For the text-containing cell, return its midpoint in [X, Y] coordinate format. 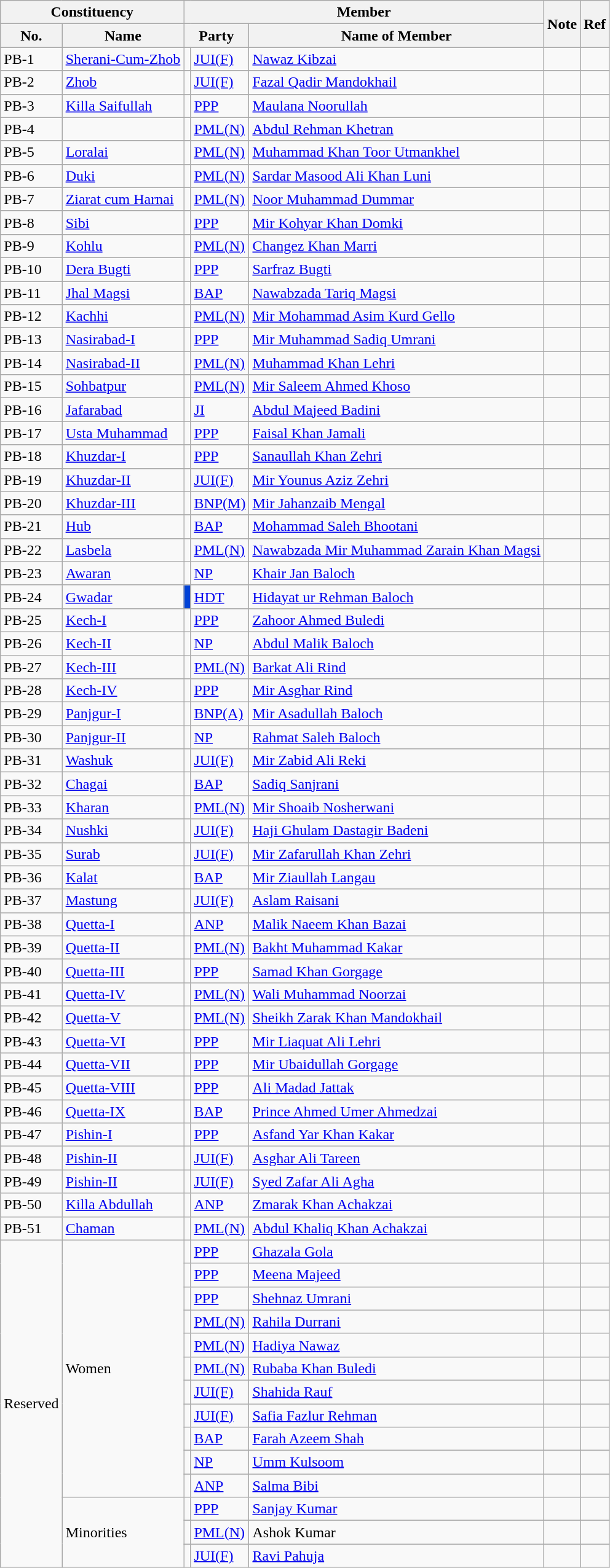
PB-21 [31, 527]
Mir Mohammad Asim Kurd Gello [397, 316]
Mir Kohyar Khan Domki [397, 222]
Nawaz Kibzai [397, 59]
Sibi [123, 222]
Mir Jahanzaib Mengal [397, 503]
PB-43 [31, 1041]
Maulana Noorullah [397, 106]
PB-39 [31, 947]
Abdul Khaliq Khan Achakzai [397, 1228]
Name [123, 36]
PB-23 [31, 573]
Samad Khan Gorgage [397, 971]
Pishin-I [123, 1135]
Minorities [123, 1532]
Mir Ziaullah Langau [397, 877]
Women [123, 1369]
PB-13 [31, 340]
Quetta-III [123, 971]
PB-10 [31, 269]
Mir Younus Aziz Zehri [397, 480]
Rahmat Saleh Baloch [397, 737]
Quetta-IV [123, 994]
Shahida Rauf [397, 1392]
PB-31 [31, 761]
Ashok Kumar [397, 1532]
Nushki [123, 831]
PB-1 [31, 59]
Hadiya Nawaz [397, 1345]
PB-18 [31, 457]
Prince Ahmed Umer Ahmedzai [397, 1111]
Aslam Raisani [397, 901]
Sadiq Sanjrani [397, 784]
Quetta-VII [123, 1065]
PB-22 [31, 550]
PB-8 [31, 222]
PB-24 [31, 597]
Mir Zafarullah Khan Zehri [397, 854]
PB-3 [31, 106]
PB-40 [31, 971]
PB-42 [31, 1017]
Kech-III [123, 667]
Quetta-VIII [123, 1088]
Fazal Qadir Mandokhail [397, 82]
Lasbela [123, 550]
Sanaullah Khan Zehri [397, 457]
Jhal Magsi [123, 293]
Mir Liaquat Ali Lehri [397, 1041]
Quetta-II [123, 947]
PB-4 [31, 129]
Awaran [123, 573]
PB-14 [31, 363]
Name of Member [397, 36]
Nasirabad-II [123, 363]
Mir Muhammad Sadiq Umrani [397, 340]
Mohammad Saleh Bhootani [397, 527]
Mastung [123, 901]
PB-37 [31, 901]
Washuk [123, 761]
PB-9 [31, 246]
Ravi Pahuja [397, 1556]
PB-20 [31, 503]
PB-38 [31, 924]
Sardar Masood Ali Khan Luni [397, 176]
PB-19 [31, 480]
Shehnaz Umrani [397, 1298]
Killa Saifullah [123, 106]
JI [220, 410]
Haji Ghulam Dastagir Badeni [397, 831]
Party [216, 36]
PB-30 [31, 737]
PB-46 [31, 1111]
Chagai [123, 784]
Farah Azeem Shah [397, 1439]
Mir Ubaidullah Gorgage [397, 1065]
Changez Khan Marri [397, 246]
PB-12 [31, 316]
PB-51 [31, 1228]
Loralai [123, 152]
Dera Bugti [123, 269]
Ghazala Gola [397, 1252]
Rubaba Khan Buledi [397, 1368]
Panjgur-I [123, 714]
PB-11 [31, 293]
Kachhi [123, 316]
Ali Madad Jattak [397, 1088]
Mir Zabid Ali Reki [397, 761]
HDT [220, 597]
Member [364, 12]
Abdul Malik Baloch [397, 643]
Gwadar [123, 597]
Note [562, 24]
PB-25 [31, 620]
Nawabzada Mir Muhammad Zarain Khan Magsi [397, 550]
PB-16 [31, 410]
Faisal Khan Jamali [397, 433]
Abdul Rehman Khetran [397, 129]
PB-7 [31, 199]
PB-34 [31, 831]
PB-35 [31, 854]
Quetta-VI [123, 1041]
Usta Muhammad [123, 433]
Ziarat cum Harnai [123, 199]
Syed Zafar Ali Agha [397, 1182]
Meena Majeed [397, 1275]
Kalat [123, 877]
PB-5 [31, 152]
Safia Fazlur Rehman [397, 1415]
Zahoor Ahmed Buledi [397, 620]
Kech-IV [123, 691]
Quetta-I [123, 924]
Nawabzada Tariq Magsi [397, 293]
Surab [123, 854]
BNP(A) [220, 714]
Mir Saleem Ahmed Khoso [397, 386]
Khuzdar-III [123, 503]
Sanjay Kumar [397, 1509]
Sarfraz Bugti [397, 269]
Zhob [123, 82]
Chaman [123, 1228]
PB-26 [31, 643]
Umm Kulsoom [397, 1462]
PB-2 [31, 82]
Salma Bibi [397, 1486]
PB-50 [31, 1205]
Hidayat ur Rehman Baloch [397, 597]
PB-44 [31, 1065]
Noor Muhammad Dummar [397, 199]
No. [31, 36]
PB-45 [31, 1088]
Kohlu [123, 246]
Jafarabad [123, 410]
PB-27 [31, 667]
PB-49 [31, 1182]
Quetta-V [123, 1017]
Hub [123, 527]
PB-29 [31, 714]
Muhammad Khan Lehri [397, 363]
Rahila Durrani [397, 1322]
PB-32 [31, 784]
Sohbatpur [123, 386]
Constituency [92, 12]
Khair Jan Baloch [397, 573]
Wali Muhammad Noorzai [397, 994]
Sheikh Zarak Khan Mandokhail [397, 1017]
Kharan [123, 807]
Kech-II [123, 643]
Muhammad Khan Toor Utmankhel [397, 152]
Sherani-Cum-Zhob [123, 59]
Khuzdar-I [123, 457]
Nasirabad-I [123, 340]
PB-41 [31, 994]
Abdul Majeed Badini [397, 410]
Ref [595, 24]
Mir Shoaib Nosherwani [397, 807]
BNP(M) [220, 503]
Asfand Yar Khan Kakar [397, 1135]
PB-28 [31, 691]
Reserved [31, 1403]
Asghar Ali Tareen [397, 1158]
PB-47 [31, 1135]
Mir Asghar Rind [397, 691]
Bakht Muhammad Kakar [397, 947]
Mir Asadullah Baloch [397, 714]
PB-17 [31, 433]
PB-36 [31, 877]
Barkat Ali Rind [397, 667]
Malik Naeem Khan Bazai [397, 924]
PB-15 [31, 386]
Quetta-IX [123, 1111]
PB-6 [31, 176]
Panjgur-II [123, 737]
Khuzdar-II [123, 480]
Duki [123, 176]
Kech-I [123, 620]
PB-48 [31, 1158]
PB-33 [31, 807]
Zmarak Khan Achakzai [397, 1205]
Killa Abdullah [123, 1205]
